For the text-containing cell, return its midpoint in [x, y] coordinate format. 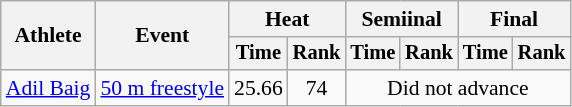
74 [317, 88]
Adil Baig [48, 88]
Semiinal [401, 19]
Heat [287, 19]
25.66 [258, 88]
Athlete [48, 36]
Did not advance [458, 88]
Event [162, 36]
Final [514, 19]
50 m freestyle [162, 88]
